Detect which cell encompasses the target text, then output its [x, y] center coordinate. 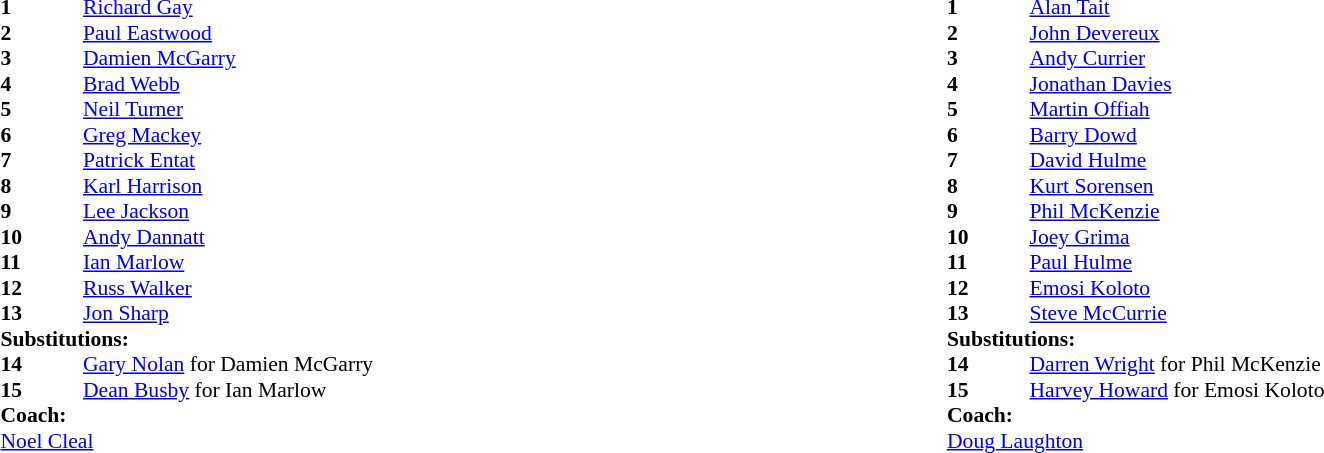
Paul Eastwood [228, 33]
Patrick Entat [228, 161]
Dean Busby for Ian Marlow [228, 390]
Russ Walker [228, 288]
Lee Jackson [228, 211]
Greg Mackey [228, 135]
Brad Webb [228, 84]
Jon Sharp [228, 313]
Andy Dannatt [228, 237]
Damien McGarry [228, 59]
Neil Turner [228, 109]
Ian Marlow [228, 263]
Karl Harrison [228, 186]
Gary Nolan for Damien McGarry [228, 365]
